Output the [x, y] coordinate of the center of the cell containing the given text.  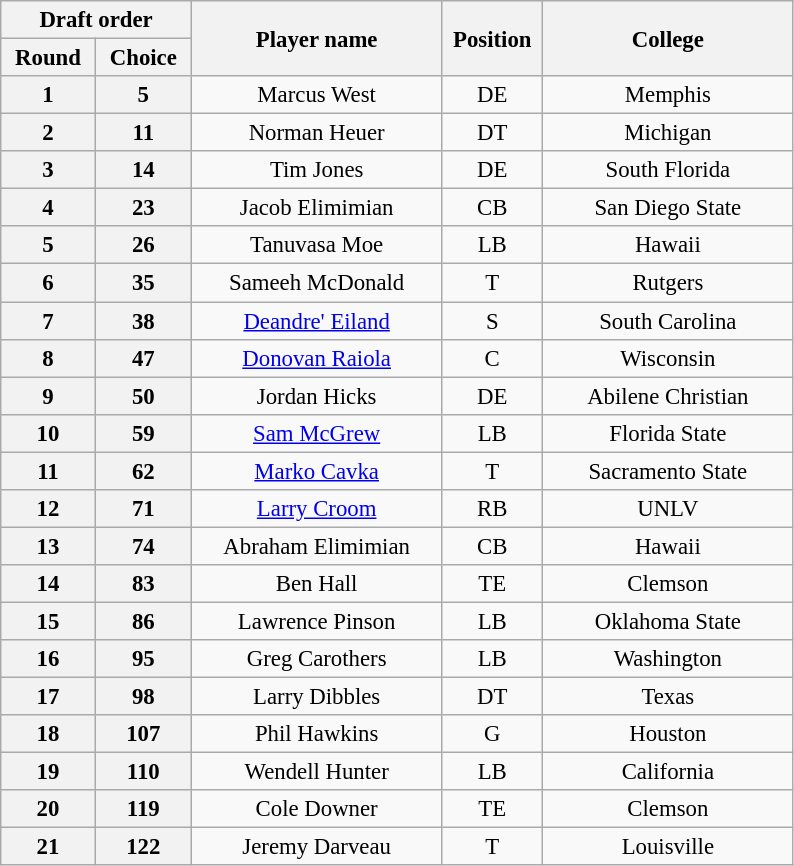
Cole Downer [316, 809]
Jeremy Darveau [316, 847]
59 [143, 433]
Florida State [668, 433]
Louisville [668, 847]
S [492, 321]
San Diego State [668, 208]
19 [48, 772]
35 [143, 283]
Player name [316, 38]
Oklahoma State [668, 621]
Rutgers [668, 283]
7 [48, 321]
2 [48, 133]
98 [143, 697]
122 [143, 847]
26 [143, 245]
1 [48, 95]
G [492, 734]
Deandre' Eiland [316, 321]
110 [143, 772]
9 [48, 396]
Lawrence Pinson [316, 621]
107 [143, 734]
13 [48, 546]
C [492, 358]
Norman Heuer [316, 133]
Tanuvasa Moe [316, 245]
3 [48, 170]
47 [143, 358]
Texas [668, 697]
Larry Croom [316, 509]
71 [143, 509]
Greg Carothers [316, 659]
86 [143, 621]
RB [492, 509]
South Florida [668, 170]
74 [143, 546]
UNLV [668, 509]
Marcus West [316, 95]
50 [143, 396]
38 [143, 321]
Abraham Elimimian [316, 546]
15 [48, 621]
4 [48, 208]
10 [48, 433]
Sam McGrew [316, 433]
Choice [143, 58]
23 [143, 208]
Sameeh McDonald [316, 283]
Jacob Elimimian [316, 208]
Memphis [668, 95]
6 [48, 283]
Tim Jones [316, 170]
Phil Hawkins [316, 734]
Wisconsin [668, 358]
12 [48, 509]
Wendell Hunter [316, 772]
Draft order [96, 20]
18 [48, 734]
Larry Dibbles [316, 697]
Marko Cavka [316, 471]
California [668, 772]
Abilene Christian [668, 396]
16 [48, 659]
Sacramento State [668, 471]
Houston [668, 734]
Position [492, 38]
Jordan Hicks [316, 396]
College [668, 38]
Round [48, 58]
62 [143, 471]
Michigan [668, 133]
83 [143, 584]
Ben Hall [316, 584]
17 [48, 697]
95 [143, 659]
South Carolina [668, 321]
Donovan Raiola [316, 358]
21 [48, 847]
119 [143, 809]
8 [48, 358]
Washington [668, 659]
20 [48, 809]
